Search for the cell housing the specified text and yield its [X, Y] center coordinate. 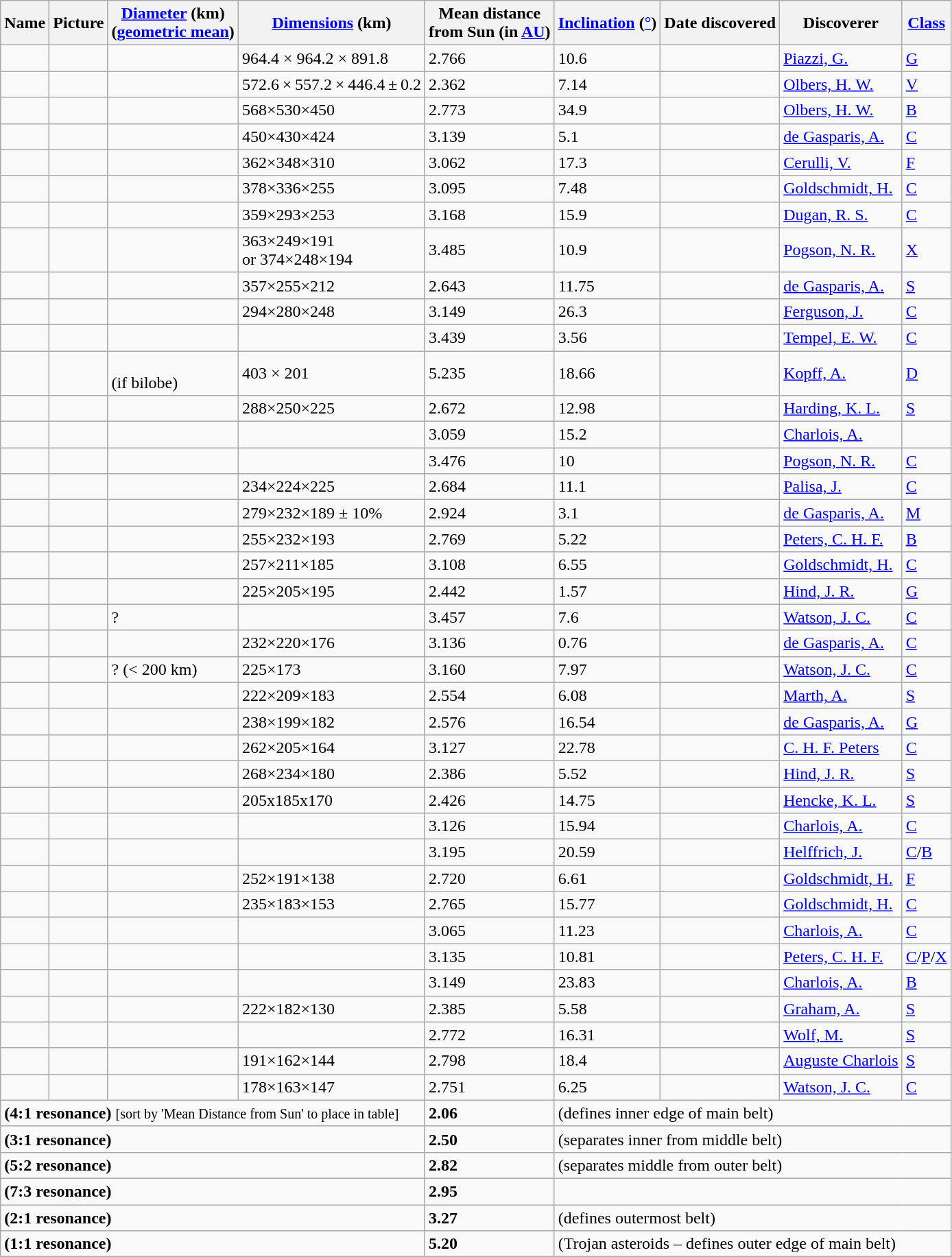
Marth, A. [841, 695]
6.61 [608, 878]
Graham, A. [841, 1009]
279×232×189 ± 10% [331, 513]
2.06 [490, 1113]
16.54 [608, 721]
Class [926, 23]
22.78 [608, 747]
2.751 [490, 1087]
10.6 [608, 58]
Dimensions (km) [331, 23]
20.59 [608, 852]
17.3 [608, 163]
3.126 [490, 826]
357×255×212 [331, 285]
3.168 [490, 215]
2.772 [490, 1035]
3.160 [490, 669]
1.57 [608, 591]
3.27 [490, 1217]
23.83 [608, 983]
359×293×253 [331, 215]
3.485 [490, 250]
2.769 [490, 539]
18.4 [608, 1061]
3.135 [490, 957]
6.25 [608, 1087]
3.059 [490, 435]
Date discovered [720, 23]
2.798 [490, 1061]
3.108 [490, 565]
257×211×185 [331, 565]
252×191×138 [331, 878]
5.1 [608, 136]
363×249×191or 374×248×194 [331, 250]
3.1 [608, 513]
Discoverer [841, 23]
D [926, 373]
(4:1 resonance) [sort by 'Mean Distance from Sun' to place in table] [213, 1113]
Piazzi, G. [841, 58]
362×348×310 [331, 163]
294×280×248 [331, 311]
Tempel, E. W. [841, 337]
12.98 [608, 409]
V [926, 84]
2.766 [490, 58]
7.14 [608, 84]
5.52 [608, 774]
2.576 [490, 721]
C/B [926, 852]
3.062 [490, 163]
3.139 [490, 136]
3.065 [490, 931]
178×163×147 [331, 1087]
205x185x170 [331, 800]
235×183×153 [331, 905]
15.9 [608, 215]
3.56 [608, 337]
? [173, 617]
2.95 [490, 1191]
10 [608, 461]
Inclination (°) [608, 23]
Kopff, A. [841, 373]
450×430×424 [331, 136]
3.095 [490, 189]
(defines inner edge of main belt) [752, 1113]
Picture [78, 23]
403 × 201 [331, 373]
14.75 [608, 800]
2.386 [490, 774]
568×530×450 [331, 110]
X [926, 250]
? (< 200 km) [173, 669]
2.362 [490, 84]
18.66 [608, 373]
2.643 [490, 285]
M [926, 513]
5.235 [490, 373]
2.765 [490, 905]
238×199×182 [331, 721]
6.55 [608, 565]
2.50 [490, 1139]
222×209×183 [331, 695]
0.76 [608, 643]
7.48 [608, 189]
288×250×225 [331, 409]
572.6 × 557.2 × 446.4 ± 0.2 [331, 84]
225×173 [331, 669]
3.439 [490, 337]
Cerulli, V. [841, 163]
10.81 [608, 957]
15.77 [608, 905]
2.720 [490, 878]
(defines outermost belt) [752, 1217]
3.476 [490, 461]
Harding, K. L. [841, 409]
6.08 [608, 695]
3.127 [490, 747]
268×234×180 [331, 774]
Palisa, J. [841, 487]
16.31 [608, 1035]
Name [25, 23]
3.457 [490, 617]
262×205×164 [331, 747]
2.426 [490, 800]
5.20 [490, 1244]
Auguste Charlois [841, 1061]
10.9 [608, 250]
(separates inner from middle belt) [752, 1139]
5.22 [608, 539]
2.684 [490, 487]
2.672 [490, 409]
2.924 [490, 513]
222×182×130 [331, 1009]
C. H. F. Peters [841, 747]
11.75 [608, 285]
Ferguson, J. [841, 311]
(Trojan asteroids – defines outer edge of main belt) [752, 1244]
(if bilobe) [173, 373]
(1:1 resonance) [213, 1244]
15.94 [608, 826]
(separates middle from outer belt) [752, 1165]
(7:3 resonance) [213, 1191]
191×162×144 [331, 1061]
2.554 [490, 695]
378×336×255 [331, 189]
7.97 [608, 669]
964.4 × 964.2 × 891.8 [331, 58]
Wolf, M. [841, 1035]
7.6 [608, 617]
Diameter (km)(geometric mean) [173, 23]
2.442 [490, 591]
2.773 [490, 110]
Helffrich, J. [841, 852]
5.58 [608, 1009]
Hencke, K. L. [841, 800]
232×220×176 [331, 643]
26.3 [608, 311]
11.23 [608, 931]
15.2 [608, 435]
255×232×193 [331, 539]
34.9 [608, 110]
Mean distancefrom Sun (in AU) [490, 23]
Dugan, R. S. [841, 215]
(3:1 resonance) [213, 1139]
3.195 [490, 852]
3.136 [490, 643]
234×224×225 [331, 487]
225×205×195 [331, 591]
2.82 [490, 1165]
(2:1 resonance) [213, 1217]
C/P/X [926, 957]
2.385 [490, 1009]
(5:2 resonance) [213, 1165]
11.1 [608, 487]
